For the text-containing cell, return its midpoint in [x, y] coordinate format. 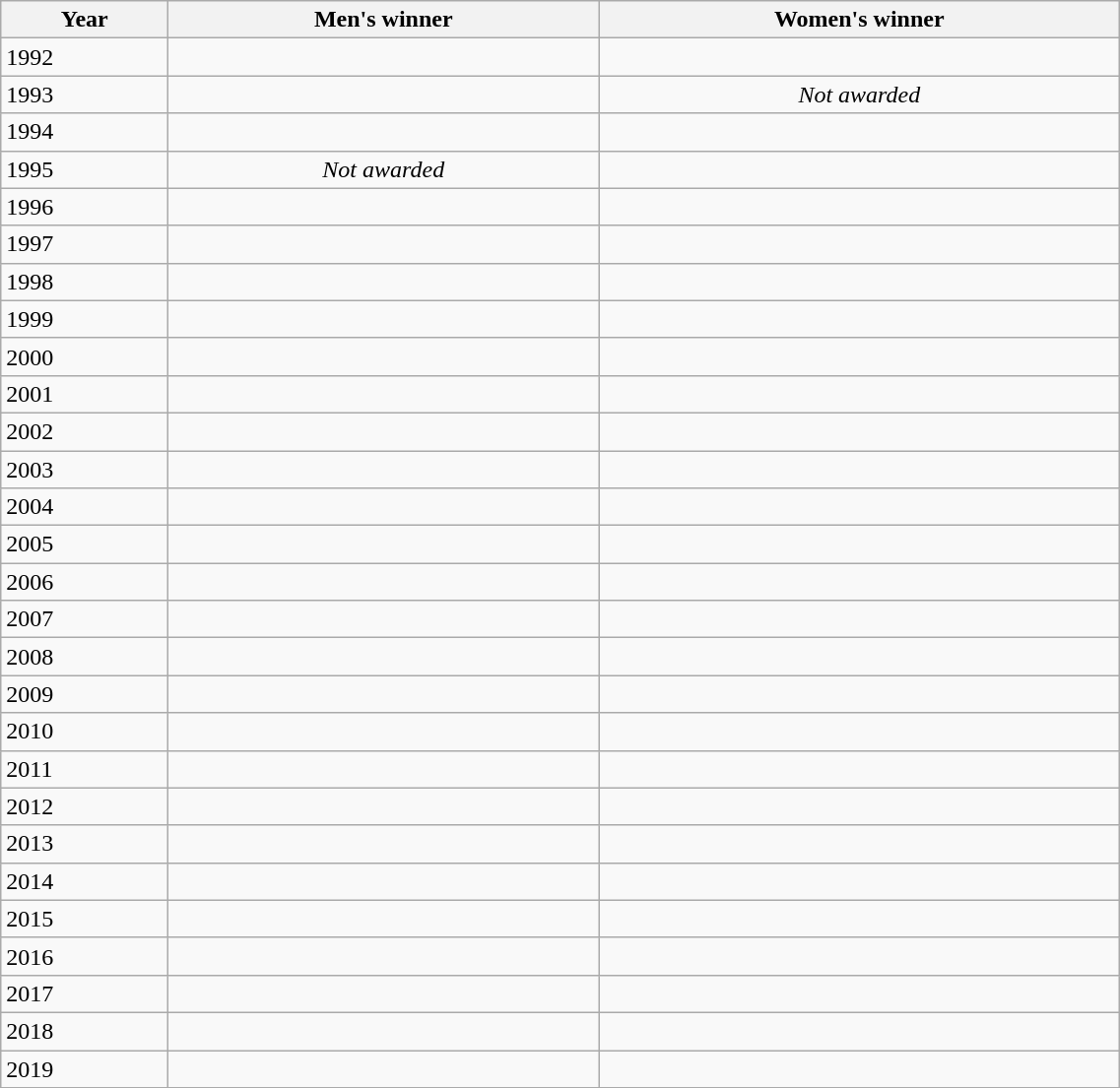
2013 [85, 844]
Men's winner [384, 20]
Women's winner [859, 20]
2015 [85, 919]
2011 [85, 769]
2001 [85, 394]
1994 [85, 132]
2014 [85, 881]
2016 [85, 956]
1997 [85, 244]
2007 [85, 619]
2004 [85, 507]
2005 [85, 544]
1993 [85, 95]
2002 [85, 431]
2006 [85, 582]
2017 [85, 993]
Year [85, 20]
2012 [85, 806]
1995 [85, 169]
1992 [85, 57]
2019 [85, 1068]
2008 [85, 657]
2003 [85, 470]
1999 [85, 319]
2010 [85, 732]
1998 [85, 282]
2000 [85, 356]
2009 [85, 694]
2018 [85, 1031]
1996 [85, 207]
